For the text-containing cell, return its midpoint in [X, Y] coordinate format. 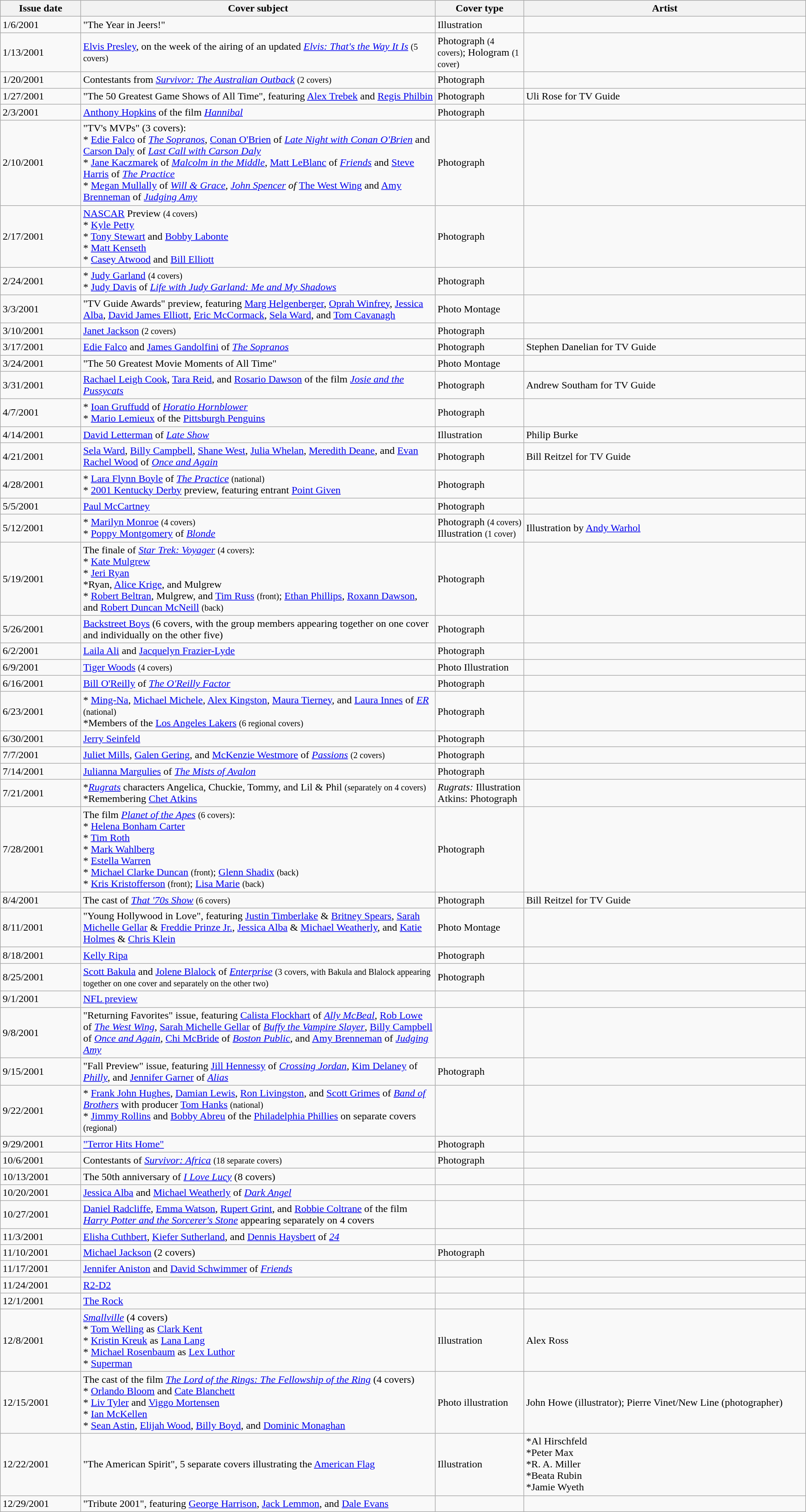
9/22/2001 [41, 1111]
2/17/2001 [41, 236]
6/2/2001 [41, 651]
Cover subject [258, 8]
Photo illustration [480, 1402]
The Rock [258, 1301]
Cover type [480, 8]
The 50th anniversary of I Love Lucy (8 covers) [258, 1176]
Elvis Presley, on the week of the airing of an updated Elvis: That's the Way It Is (5 covers) [258, 52]
6/30/2001 [41, 739]
Julianna Margulies of The Mists of Avalon [258, 771]
8/18/2001 [41, 955]
Rugrats: IllustrationAtkins: Photograph [480, 793]
11/3/2001 [41, 1236]
11/10/2001 [41, 1253]
"The 50 Greatest Game Shows of All Time", featuring Alex Trebek and Regis Philbin [258, 96]
8/4/2001 [41, 900]
Jessica Alba and Michael Weatherly of Dark Angel [258, 1192]
1/6/2001 [41, 25]
9/1/2001 [41, 999]
*Al Hirschfeld*Peter Max*R. A. Miller*Beata Rubin*Jamie Wyeth [665, 1464]
2/3/2001 [41, 112]
Backstreet Boys (6 covers, with the group members appearing together on one cover and individually on the other five) [258, 629]
5/19/2001 [41, 579]
Contestants from Survivor: The Australian Outback (2 covers) [258, 80]
9/29/2001 [41, 1144]
3/31/2001 [41, 385]
12/22/2001 [41, 1464]
NASCAR Preview (4 covers)* Kyle Petty* Tony Stewart and Bobby Labonte* Matt Kenseth* Casey Atwood and Bill Elliott [258, 236]
6/23/2001 [41, 711]
Michael Jackson (2 covers) [258, 1253]
7/7/2001 [41, 755]
* Marilyn Monroe (4 covers)* Poppy Montgomery of Blonde [258, 528]
"Fall Preview" issue, featuring Jill Hennessy of Crossing Jordan, Kim Delaney of Philly, and Jennifer Garner of Alias [258, 1072]
Daniel Radcliffe, Emma Watson, Rupert Grint, and Robbie Coltrane of the film Harry Potter and the Sorcerer's Stone appearing separately on 4 covers [258, 1215]
1/20/2001 [41, 80]
Elisha Cuthbert, Kiefer Sutherland, and Dennis Haysbert of 24 [258, 1236]
3/10/2001 [41, 331]
Photo Illustration [480, 667]
The cast of That '70s Show (6 covers) [258, 900]
* Ioan Gruffudd of Horatio Hornblower* Mario Lemieux of the Pittsburgh Penguins [258, 413]
4/28/2001 [41, 484]
12/8/2001 [41, 1340]
11/24/2001 [41, 1285]
7/14/2001 [41, 771]
Laila Ali and Jacquelyn Frazier-Lyde [258, 651]
11/17/2001 [41, 1269]
6/9/2001 [41, 667]
* Judy Garland (4 covers)* Judy Davis of Life with Judy Garland: Me and My Shadows [258, 281]
John Howe (illustrator); Pierre Vinet/New Line (photographer) [665, 1402]
10/6/2001 [41, 1160]
"The American Spirit", 5 separate covers illustrating the American Flag [258, 1464]
12/1/2001 [41, 1301]
"Terror Hits Home" [258, 1144]
5/12/2001 [41, 528]
Photograph (4 covers); Hologram (1 cover) [480, 52]
"The 50 Greatest Movie Moments of All Time" [258, 363]
4/14/2001 [41, 435]
Jennifer Aniston and David Schwimmer of Friends [258, 1269]
2/10/2001 [41, 163]
Tiger Woods (4 covers) [258, 667]
1/13/2001 [41, 52]
Bill O'Reilly of The O'Reilly Factor [258, 683]
9/15/2001 [41, 1072]
3/17/2001 [41, 347]
Anthony Hopkins of the film Hannibal [258, 112]
10/27/2001 [41, 1215]
10/13/2001 [41, 1176]
David Letterman of Late Show [258, 435]
2/24/2001 [41, 281]
"The Year in Jeers!" [258, 25]
12/15/2001 [41, 1402]
Contestants of Survivor: Africa (18 separate covers) [258, 1160]
4/7/2001 [41, 413]
R2-D2 [258, 1285]
Jerry Seinfeld [258, 739]
Sela Ward, Billy Campbell, Shane West, Julia Whelan, Meredith Deane, and Evan Rachel Wood of Once and Again [258, 456]
Paul McCartney [258, 506]
Scott Bakula and Jolene Blalock of Enterprise (3 covers, with Bakula and Blalock appearing together on one cover and separately on the other two) [258, 977]
3/24/2001 [41, 363]
Smallville (4 covers)* Tom Welling as Clark Kent* Kristin Kreuk as Lana Lang* Michael Rosenbaum as Lex Luthor* Superman [258, 1340]
9/8/2001 [41, 1033]
12/29/2001 [41, 1504]
1/27/2001 [41, 96]
Stephen Danelian for TV Guide [665, 347]
Rachael Leigh Cook, Tara Reid, and Rosario Dawson of the film Josie and the Pussycats [258, 385]
Uli Rose for TV Guide [665, 96]
Juliet Mills, Galen Gering, and McKenzie Westmore of Passions (2 covers) [258, 755]
5/5/2001 [41, 506]
10/20/2001 [41, 1192]
Philip Burke [665, 435]
6/16/2001 [41, 683]
Janet Jackson (2 covers) [258, 331]
4/21/2001 [41, 456]
Photograph (4 covers)Illustration (1 cover) [480, 528]
7/28/2001 [41, 849]
Illustration by Andy Warhol [665, 528]
* Ming-Na, Michael Michele, Alex Kingston, Maura Tierney, and Laura Innes of ER (national)*Members of the Los Angeles Lakers (6 regional covers) [258, 711]
Issue date [41, 8]
8/11/2001 [41, 928]
8/25/2001 [41, 977]
"TV Guide Awards" preview, featuring Marg Helgenberger, Oprah Winfrey, Jessica Alba, David James Elliott, Eric McCormack, Sela Ward, and Tom Cavanagh [258, 309]
Artist [665, 8]
3/3/2001 [41, 309]
* Lara Flynn Boyle of The Practice (national)* 2001 Kentucky Derby preview, featuring entrant Point Given [258, 484]
NFL preview [258, 999]
"Tribute 2001", featuring George Harrison, Jack Lemmon, and Dale Evans [258, 1504]
Edie Falco and James Gandolfini of The Sopranos [258, 347]
7/21/2001 [41, 793]
5/26/2001 [41, 629]
Kelly Ripa [258, 955]
Alex Ross [665, 1340]
*Rugrats characters Angelica, Chuckie, Tommy, and Lil & Phil (separately on 4 covers)*Remembering Chet Atkins [258, 793]
Andrew Southam for TV Guide [665, 385]
